Extract the [x, y] coordinate from the center of the cell holding the provided text.  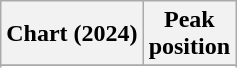
Peakposition [189, 34]
Chart (2024) [72, 34]
